Capture the cell that displays the provided text and extract its (X, Y) central coordinate. 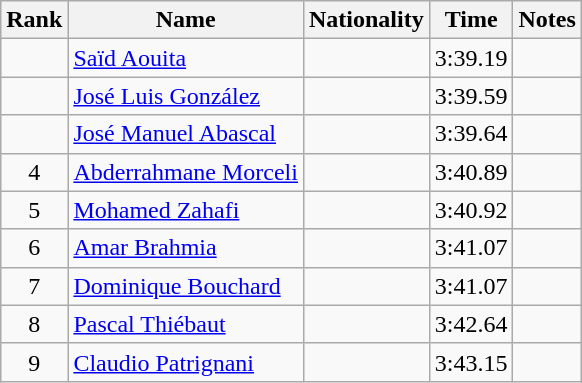
Claudio Patrignani (186, 362)
Rank (34, 20)
9 (34, 362)
3:39.64 (471, 134)
Abderrahmane Morceli (186, 172)
4 (34, 172)
3:39.19 (471, 58)
7 (34, 286)
Name (186, 20)
6 (34, 248)
Amar Brahmia (186, 248)
Dominique Bouchard (186, 286)
3:40.92 (471, 210)
3:40.89 (471, 172)
Pascal Thiébaut (186, 324)
Saïd Aouita (186, 58)
José Luis González (186, 96)
Mohamed Zahafi (186, 210)
8 (34, 324)
3:42.64 (471, 324)
Time (471, 20)
Notes (547, 20)
José Manuel Abascal (186, 134)
3:39.59 (471, 96)
3:43.15 (471, 362)
5 (34, 210)
Nationality (366, 20)
